Pinpoint the cell where the given text exists, returning its (x, y) midpoint coordinate. 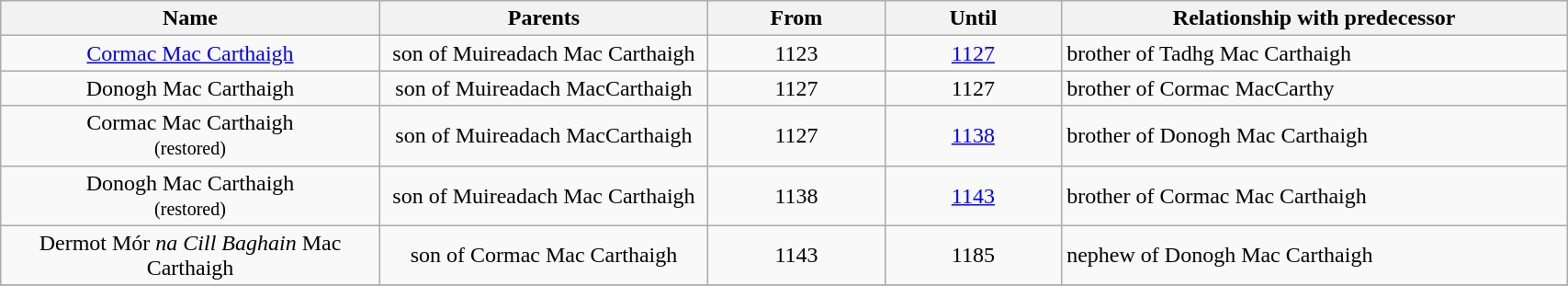
Cormac Mac Carthaigh (190, 53)
Dermot Mór na Cill Baghain Mac Carthaigh (190, 256)
nephew of Donogh Mac Carthaigh (1314, 256)
brother of Cormac Mac Carthaigh (1314, 195)
brother of Donogh Mac Carthaigh (1314, 136)
Name (190, 18)
1185 (973, 256)
Parents (544, 18)
From (796, 18)
1123 (796, 53)
Until (973, 18)
Donogh Mac Carthaigh(restored) (190, 195)
Relationship with predecessor (1314, 18)
brother of Cormac MacCarthy (1314, 88)
Cormac Mac Carthaigh(restored) (190, 136)
brother of Tadhg Mac Carthaigh (1314, 53)
son of Cormac Mac Carthaigh (544, 256)
Donogh Mac Carthaigh (190, 88)
